For the text-containing cell, return its midpoint in [X, Y] coordinate format. 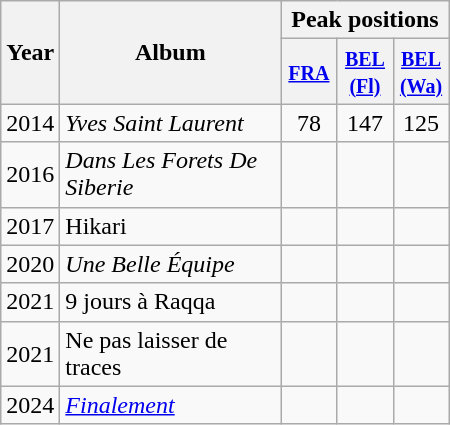
Year [30, 52]
BEL (Wa) [421, 72]
Yves Saint Laurent [170, 123]
2017 [30, 226]
9 jours à Raqqa [170, 302]
Une Belle Équipe [170, 264]
Ne pas laisser de traces [170, 354]
BEL (Fl) [365, 72]
Finalement [170, 405]
125 [421, 123]
2020 [30, 264]
2014 [30, 123]
2016 [30, 174]
Peak positions [365, 20]
147 [365, 123]
2024 [30, 405]
78 [309, 123]
Hikari [170, 226]
Dans Les Forets De Siberie [170, 174]
FRA [309, 72]
Album [170, 52]
